Extract the [x, y] coordinate from the center of the cell holding the provided text.  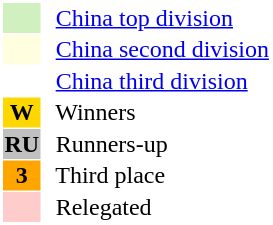
Third place [156, 175]
Winners [156, 113]
3 [22, 175]
Runners-up [156, 144]
China third division [156, 81]
Relegated [156, 207]
RU [22, 144]
China second division [156, 49]
China top division [156, 18]
W [22, 113]
